Determine the (x, y) coordinate at the center of the cell enclosing the given text.  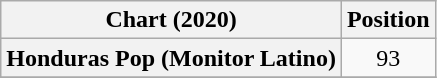
Chart (2020) (172, 20)
Honduras Pop (Monitor Latino) (172, 58)
Position (388, 20)
93 (388, 58)
